Scan for the cell matching the given text and deliver its [X, Y] coordinate at center. 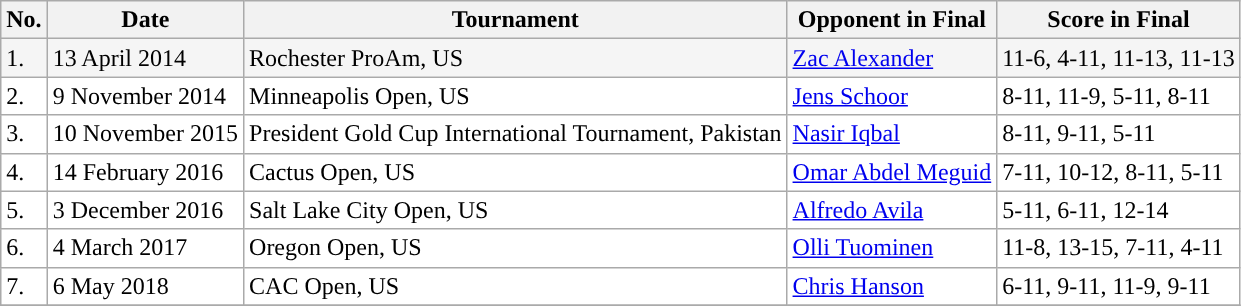
Zac Alexander [892, 58]
Oregon Open, US [516, 248]
Jens Schoor [892, 96]
3. [24, 134]
Minneapolis Open, US [516, 96]
7-11, 10-12, 8-11, 5-11 [1118, 172]
5. [24, 210]
3 December 2016 [145, 210]
CAC Open, US [516, 286]
Opponent in Final [892, 20]
4 March 2017 [145, 248]
14 February 2016 [145, 172]
Olli Tuominen [892, 248]
4. [24, 172]
Date [145, 20]
6-11, 9-11, 11-9, 9-11 [1118, 286]
Rochester ProAm, US [516, 58]
1. [24, 58]
Nasir Iqbal [892, 134]
Score in Final [1118, 20]
Chris Hanson [892, 286]
7. [24, 286]
Omar Abdel Meguid [892, 172]
Alfredo Avila [892, 210]
Tournament [516, 20]
8-11, 9-11, 5-11 [1118, 134]
9 November 2014 [145, 96]
6. [24, 248]
5-11, 6-11, 12-14 [1118, 210]
8-11, 11-9, 5-11, 8-11 [1118, 96]
President Gold Cup International Tournament, Pakistan [516, 134]
13 April 2014 [145, 58]
Salt Lake City Open, US [516, 210]
10 November 2015 [145, 134]
Cactus Open, US [516, 172]
No. [24, 20]
11-8, 13-15, 7-11, 4-11 [1118, 248]
6 May 2018 [145, 286]
2. [24, 96]
11-6, 4-11, 11-13, 11-13 [1118, 58]
